For the text-containing cell, return its midpoint in [X, Y] coordinate format. 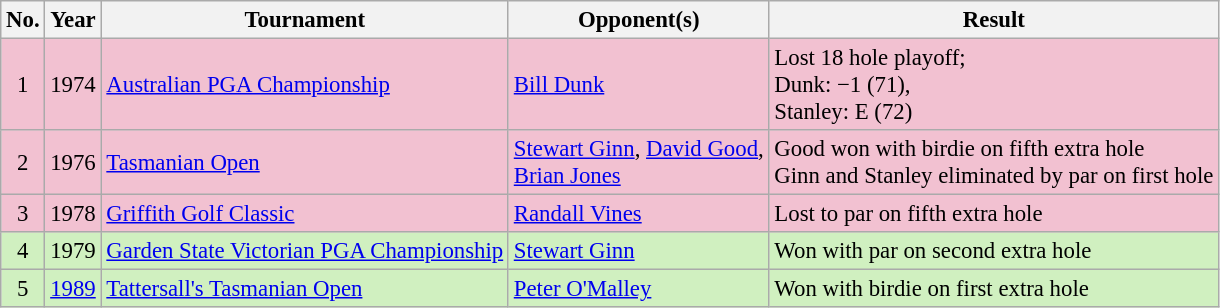
2 [23, 162]
Peter O'Malley [638, 289]
Tattersall's Tasmanian Open [304, 289]
No. [23, 20]
1979 [73, 251]
Tournament [304, 20]
4 [23, 251]
1 [23, 85]
Good won with birdie on fifth extra holeGinn and Stanley eliminated by par on first hole [994, 162]
Griffith Golf Classic [304, 214]
Result [994, 20]
5 [23, 289]
Year [73, 20]
Tasmanian Open [304, 162]
Lost to par on fifth extra hole [994, 214]
Stewart Ginn, David Good, Brian Jones [638, 162]
Garden State Victorian PGA Championship [304, 251]
Bill Dunk [638, 85]
Stewart Ginn [638, 251]
1974 [73, 85]
Opponent(s) [638, 20]
1978 [73, 214]
1989 [73, 289]
Won with par on second extra hole [994, 251]
3 [23, 214]
Lost 18 hole playoff;Dunk: −1 (71),Stanley: E (72) [994, 85]
Australian PGA Championship [304, 85]
Randall Vines [638, 214]
Won with birdie on first extra hole [994, 289]
1976 [73, 162]
